Find where the given text appears and provide that cell's center as [X, Y] coordinate. 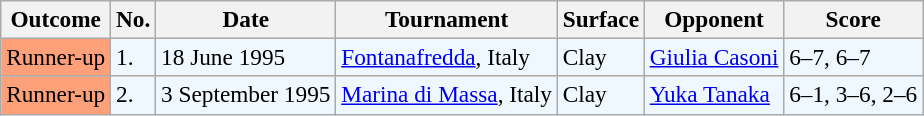
Tournament [447, 19]
2. [134, 95]
Score [854, 19]
6–7, 6–7 [854, 57]
Marina di Massa, Italy [447, 95]
Date [246, 19]
Giulia Casoni [714, 57]
3 September 1995 [246, 95]
6–1, 3–6, 2–6 [854, 95]
Opponent [714, 19]
Fontanafredda, Italy [447, 57]
18 June 1995 [246, 57]
Outcome [56, 19]
Yuka Tanaka [714, 95]
Surface [600, 19]
1. [134, 57]
No. [134, 19]
